Scan for the cell matching the given text and deliver its [X, Y] coordinate at center. 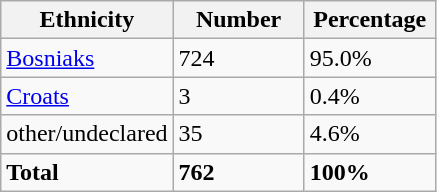
Percentage [370, 20]
Total [87, 172]
762 [238, 172]
Ethnicity [87, 20]
other/undeclared [87, 134]
4.6% [370, 134]
95.0% [370, 58]
724 [238, 58]
Croats [87, 96]
0.4% [370, 96]
35 [238, 134]
Number [238, 20]
100% [370, 172]
Bosniaks [87, 58]
3 [238, 96]
